Locate the cell with the specified text and output its (X, Y) center coordinate. 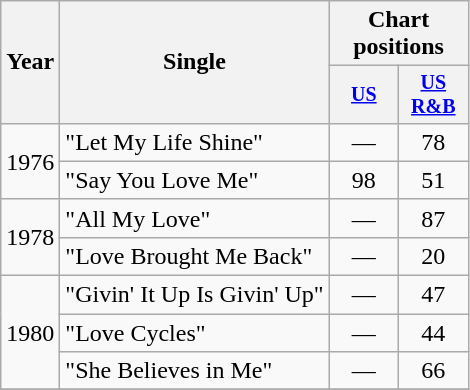
51 (434, 180)
20 (434, 256)
Chart positions (398, 34)
66 (434, 371)
1976 (30, 161)
"Let My Life Shine" (194, 142)
1980 (30, 333)
"All My Love" (194, 218)
"Love Brought Me Back" (194, 256)
Single (194, 62)
USR&B (434, 94)
78 (434, 142)
47 (434, 295)
US (364, 94)
"Say You Love Me" (194, 180)
"Love Cycles" (194, 333)
"Givin' It Up Is Givin' Up" (194, 295)
44 (434, 333)
87 (434, 218)
Year (30, 62)
98 (364, 180)
"She Believes in Me" (194, 371)
1978 (30, 237)
